Return the (x, y) coordinate for the center point of the cell that contains the specified text.  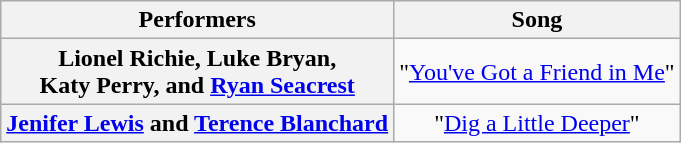
"You've Got a Friend in Me" (538, 72)
Jenifer Lewis and Terence Blanchard (198, 123)
"Dig a Little Deeper" (538, 123)
Lionel Richie, Luke Bryan,Katy Perry, and Ryan Seacrest (198, 72)
Song (538, 20)
Performers (198, 20)
